Return (X, Y) of the center of cell containing provided text 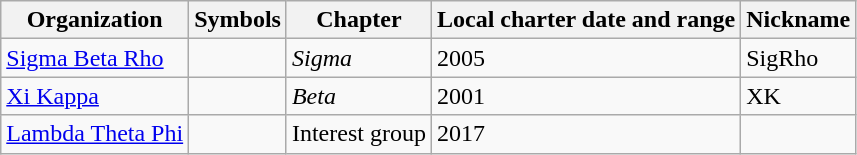
Lambda Theta Phi (95, 134)
2017 (586, 134)
SigRho (798, 58)
Symbols (238, 20)
Organization (95, 20)
2001 (586, 96)
Interest group (358, 134)
Xi Kappa (95, 96)
Sigma Beta Rho (95, 58)
Sigma (358, 58)
2005 (586, 58)
XK (798, 96)
Chapter (358, 20)
Beta (358, 96)
Local charter date and range (586, 20)
Nickname (798, 20)
